Detect which cell encompasses the target text, then output its (X, Y) center coordinate. 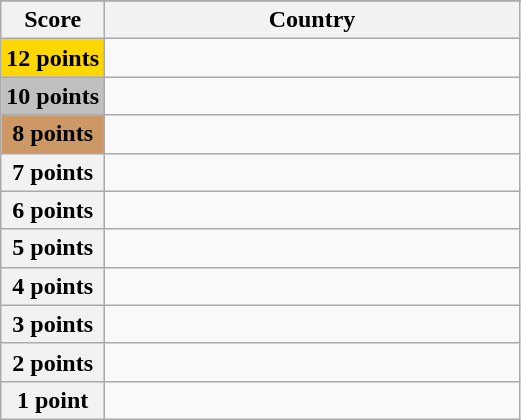
5 points (53, 248)
Country (312, 20)
Score (53, 20)
6 points (53, 210)
7 points (53, 172)
8 points (53, 134)
12 points (53, 58)
4 points (53, 286)
10 points (53, 96)
1 point (53, 400)
3 points (53, 324)
2 points (53, 362)
